Return the (x, y) coordinate for the center point of the cell that contains the specified text.  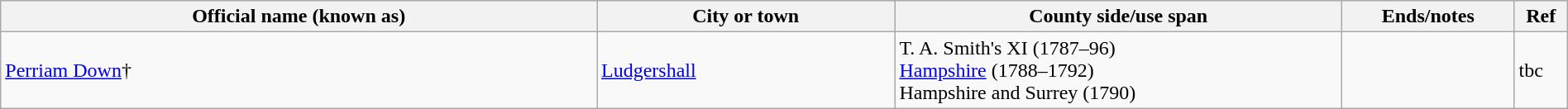
Official name (known as) (299, 17)
tbc (1541, 70)
Ref (1541, 17)
City or town (746, 17)
Ludgershall (746, 70)
County side/use span (1118, 17)
Ends/notes (1427, 17)
T. A. Smith's XI (1787–96)Hampshire (1788–1792)Hampshire and Surrey (1790) (1118, 70)
Perriam Down† (299, 70)
